Detect which cell encompasses the target text, then output its [X, Y] center coordinate. 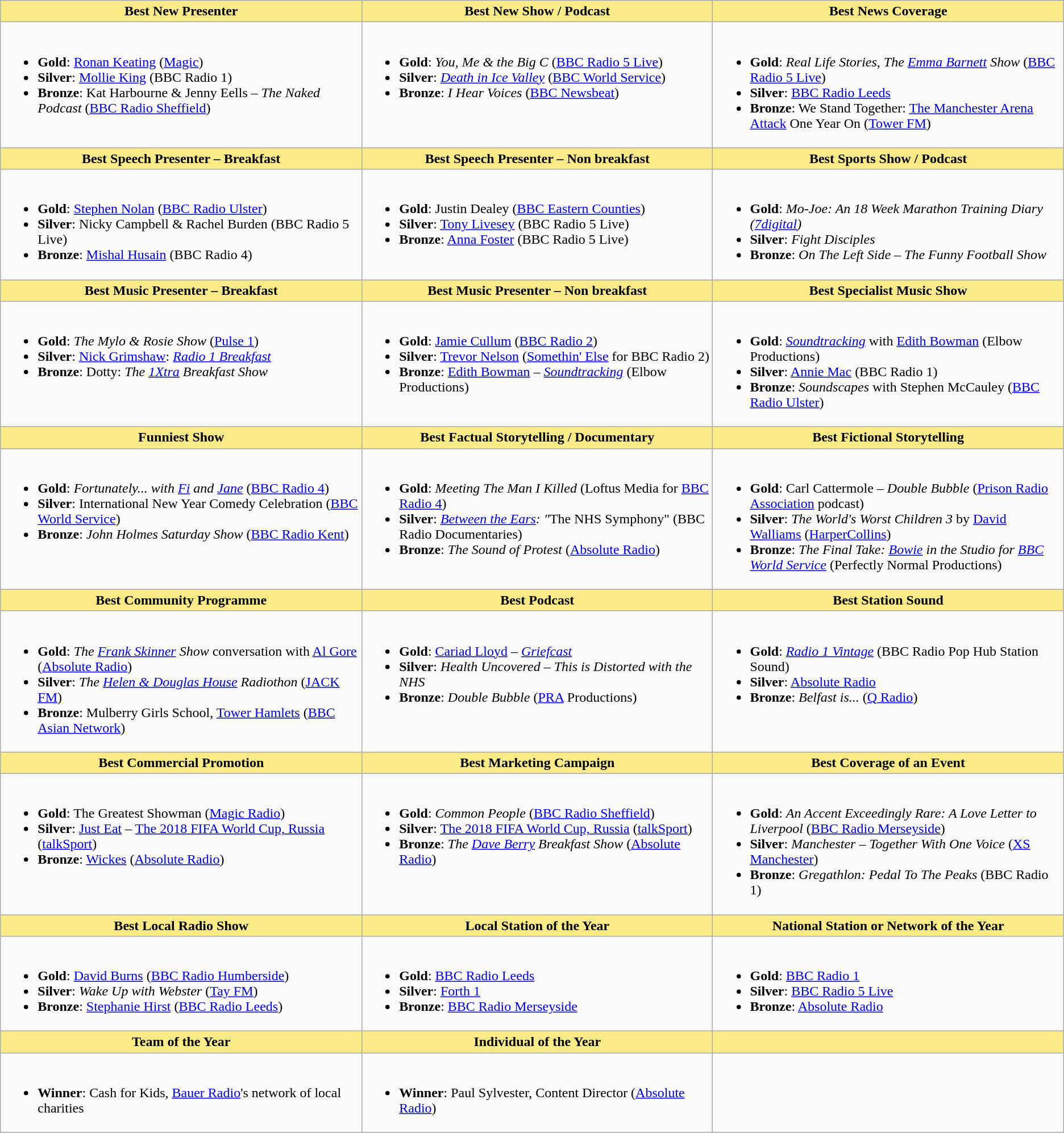
Best News Coverage [888, 11]
Gold: Stephen Nolan (BBC Radio Ulster)Silver: Nicky Campbell & Rachel Burden (BBC Radio 5 Live)Bronze: Mishal Husain (BBC Radio 4) [181, 224]
Best Factual Storytelling / Documentary [538, 438]
Team of the Year [181, 1042]
Best Fictional Storytelling [888, 438]
Best Music Presenter – Non breakfast [538, 290]
Best Coverage of an Event [888, 763]
Best Speech Presenter – Breakfast [181, 159]
Best Local Radio Show [181, 926]
National Station or Network of the Year [888, 926]
Gold: David Burns (BBC Radio Humberside)Silver: Wake Up with Webster (Tay FM)Bronze: Stephanie Hirst (BBC Radio Leeds) [181, 984]
Gold: Soundtracking with Edith Bowman (Elbow Productions)Silver: Annie Mac (BBC Radio 1)Bronze: Soundscapes with Stephen McCauley (BBC Radio Ulster) [888, 364]
Best Marketing Campaign [538, 763]
Gold: You, Me & the Big C (BBC Radio 5 Live)Silver: Death in Ice Valley (BBC World Service)Bronze: I Hear Voices (BBC Newsbeat) [538, 85]
Best Speech Presenter – Non breakfast [538, 159]
Gold: The Greatest Showman (Magic Radio)Silver: Just Eat – The 2018 FIFA World Cup, Russia (talkSport)Bronze: Wickes (Absolute Radio) [181, 844]
Gold: Cariad Lloyd – GriefcastSilver: Health Uncovered – This is Distorted with the NHSBronze: Double Bubble (PRA Productions) [538, 681]
Funniest Show [181, 438]
Best New Presenter [181, 11]
Best New Show / Podcast [538, 11]
Gold: BBC Radio LeedsSilver: Forth 1Bronze: BBC Radio Merseyside [538, 984]
Gold: Ronan Keating (Magic)Silver: Mollie King (BBC Radio 1)Bronze: Kat Harbourne & Jenny Eells – The Naked Podcast (BBC Radio Sheffield) [181, 85]
Best Community Programme [181, 600]
Best Specialist Music Show [888, 290]
Best Station Sound [888, 600]
Gold: Mo-Joe: An 18 Week Marathon Training Diary (7digital)Silver: Fight DisciplesBronze: On The Left Side – The Funny Football Show [888, 224]
Gold: Jamie Cullum (BBC Radio 2)Silver: Trevor Nelson (Somethin' Else for BBC Radio 2)Bronze: Edith Bowman – Soundtracking (Elbow Productions) [538, 364]
Winner: Paul Sylvester, Content Director (Absolute Radio) [538, 1093]
Gold: Justin Dealey (BBC Eastern Counties)Silver: Tony Livesey (BBC Radio 5 Live)Bronze: Anna Foster (BBC Radio 5 Live) [538, 224]
Winner: Cash for Kids, Bauer Radio's network of local charities [181, 1093]
Best Commercial Promotion [181, 763]
Individual of the Year [538, 1042]
Gold: BBC Radio 1Silver: BBC Radio 5 LiveBronze: Absolute Radio [888, 984]
Best Podcast [538, 600]
Local Station of the Year [538, 926]
Best Music Presenter – Breakfast [181, 290]
Gold: Common People (BBC Radio Sheffield)Silver: The 2018 FIFA World Cup, Russia (talkSport)Bronze: The Dave Berry Breakfast Show (Absolute Radio) [538, 844]
Best Sports Show / Podcast [888, 159]
Gold: Radio 1 Vintage (BBC Radio Pop Hub Station Sound)Silver: Absolute RadioBronze: Belfast is... (Q Radio) [888, 681]
Gold: The Mylo & Rosie Show (Pulse 1)Silver: Nick Grimshaw: Radio 1 BreakfastBronze: Dotty: The 1Xtra Breakfast Show [181, 364]
